Determine the [x, y] coordinate at the center of the cell enclosing the given text.  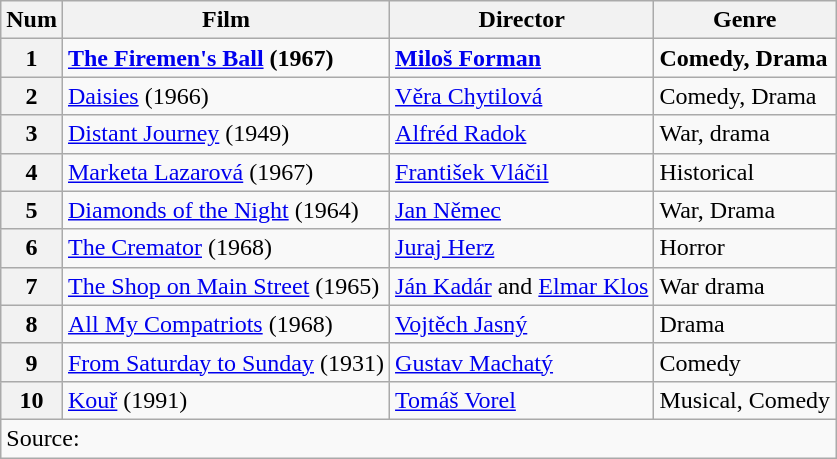
Marketa Lazarová (1967) [226, 172]
Genre [745, 20]
Musical, Comedy [745, 400]
7 [32, 286]
The Shop on Main Street (1965) [226, 286]
Věra Chytilová [522, 96]
František Vláčil [522, 172]
Historical [745, 172]
Ján Kadár and Elmar Klos [522, 286]
Miloš Forman [522, 58]
Tomáš Vorel [522, 400]
Drama [745, 324]
War, Drama [745, 210]
8 [32, 324]
Source: [418, 438]
1 [32, 58]
War drama [745, 286]
Jan Němec [522, 210]
Num [32, 20]
Comedy [745, 362]
Diamonds of the Night (1964) [226, 210]
Daisies (1966) [226, 96]
Distant Journey (1949) [226, 134]
Juraj Herz [522, 248]
The Firemen's Ball (1967) [226, 58]
Film [226, 20]
Horror [745, 248]
Kouř (1991) [226, 400]
Alfréd Radok [522, 134]
3 [32, 134]
Vojtěch Jasný [522, 324]
Director [522, 20]
2 [32, 96]
The Cremator (1968) [226, 248]
10 [32, 400]
5 [32, 210]
6 [32, 248]
Gustav Machatý [522, 362]
All My Compatriots (1968) [226, 324]
9 [32, 362]
4 [32, 172]
From Saturday to Sunday (1931) [226, 362]
War, drama [745, 134]
